For the text-containing cell, return its midpoint in [X, Y] coordinate format. 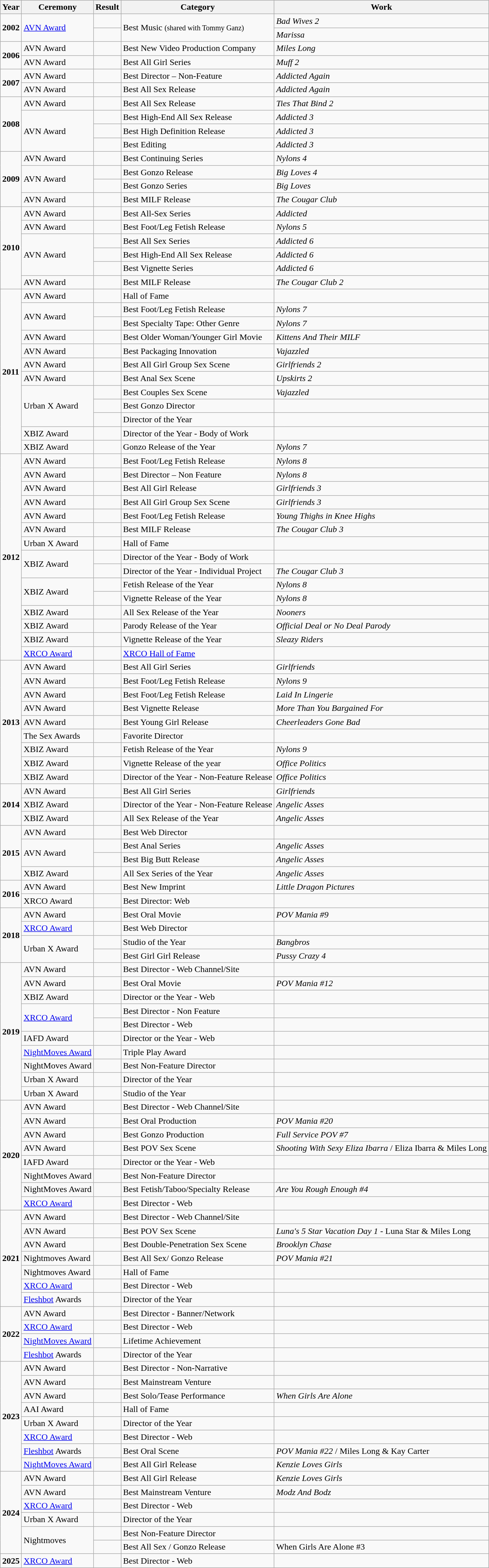
2022 [11, 1334]
When Girls Are Alone #3 [382, 1547]
2012 [11, 557]
Girlfriends 2 [382, 364]
2002 [11, 28]
Best New Imprint [198, 887]
Miles Long [382, 48]
POV Mania #9 [382, 915]
Full Service POV #7 [382, 1135]
Marissa [382, 35]
Bad Wives 2 [382, 21]
Shooting With Sexy Eliza Ibarra / Eliza Ibarra & Miles Long [382, 1148]
Nylons 4 [382, 158]
More Than You Bargained For [382, 708]
Best Vignette Series [198, 268]
Best Director - Non Feature [198, 1011]
Best Fetish/Taboo/Specialty Release [198, 1189]
Best Girl Girl Release [198, 956]
Sleazy Riders [382, 640]
2024 [11, 1512]
2007 [11, 83]
The Sex Awards [58, 736]
Category [198, 7]
Laid In Lingerie [382, 695]
2009 [11, 179]
Best Oral Production [198, 1121]
POV Mania #12 [382, 983]
When Girls Are Alone [382, 1396]
Best Young Girl Release [198, 722]
Best Double-Penetration Sex Scene [198, 1244]
Little Dragon Pictures [382, 887]
Big Loves [382, 186]
Best New Video Production Company [198, 48]
POV Mania #20 [382, 1121]
Ceremony [58, 7]
Young Thighs in Knee Highs [382, 516]
Favorite Director [198, 736]
Best Oral Scene [198, 1451]
Best Anal Sex Scene [198, 378]
Luna's 5 Star Vacation Day 1 - Luna Star & Miles Long [382, 1231]
Kittens And Their MILF [382, 337]
XRCO Hall of Fame [198, 653]
Parody Release of the Year [198, 626]
Nylons 5 [382, 227]
Best Specialty Tape: Other Genre [198, 323]
2023 [11, 1416]
Director of the Year - Individual Project [198, 571]
Pussy Crazy 4 [382, 956]
Best Editing [198, 144]
Year [11, 7]
Big Loves 4 [382, 172]
Modz And Bodz [382, 1492]
Muff 2 [382, 62]
Are You Rough Enough #4 [382, 1189]
Gonzo Release of the Year [198, 447]
Bangbros [382, 942]
Best Gonzo Series [198, 186]
POV Mania #22 / Miles Long & Kay Carter [382, 1451]
Upskirts 2 [382, 378]
2011 [11, 371]
2021 [11, 1258]
Best Packaging Innovation [198, 351]
The Cougar Club [382, 200]
All Sex Series of the Year [198, 873]
2016 [11, 894]
Best All Sex/ Gonzo Release [198, 1258]
2013 [11, 722]
2018 [11, 935]
2014 [11, 804]
Best Director - Banner/Network [198, 1313]
The Cougar Club 2 [382, 282]
Best All-Sex Series [198, 213]
AAI Award [58, 1409]
Official Deal or No Deal Parody [382, 626]
Best Music (shared with Tommy Ganz) [198, 28]
Best Older Woman/Younger Girl Movie [198, 337]
2019 [11, 1032]
Best All Sex Series [198, 241]
2006 [11, 55]
Triple Play Award [198, 1052]
Brooklyn Chase [382, 1244]
Best Director – Non Feature [198, 475]
Best Gonzo Director [198, 406]
Best All Sex / Gonzo Release [198, 1547]
Best Vignette Release [198, 708]
Best Continuing Series [198, 158]
2010 [11, 248]
Best Gonzo Release [198, 172]
Best Director – Non-Feature [198, 76]
2015 [11, 852]
Nightmoves [58, 1540]
Addicted [382, 213]
Result [107, 7]
Best Gonzo Production [198, 1135]
Cheerleaders Gone Bad [382, 722]
Best Anal Series [198, 846]
Best Director - Non-Narrative [198, 1368]
2025 [11, 1561]
Best Couples Sex Scene [198, 392]
Work [382, 7]
Best Solo/Tease Performance [198, 1396]
Best Big Butt Release [198, 860]
Best High Definition Release [198, 131]
2008 [11, 124]
Lifetime Achievement [198, 1341]
2020 [11, 1155]
Vignette Release of the year [198, 763]
POV Mania #21 [382, 1258]
Nooners [382, 612]
Ties That Bind 2 [382, 103]
Best Director: Web [198, 901]
